Determine the [x, y] coordinate at the center of the cell enclosing the given text.  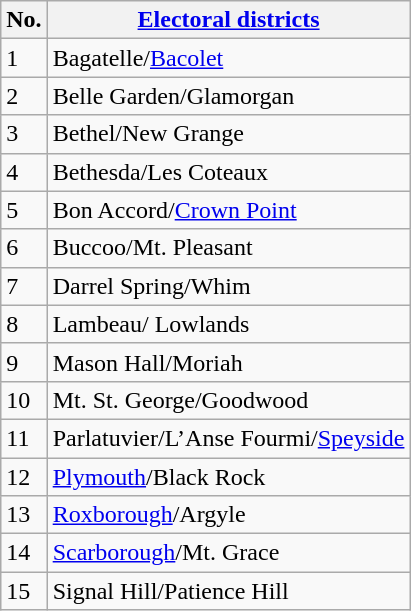
6 [24, 248]
Scarborough/Mt. Grace [228, 553]
Bon Accord/Crown Point [228, 210]
Electoral districts [228, 20]
Mt. St. George/Goodwood [228, 400]
Buccoo/Mt. Pleasant [228, 248]
5 [24, 210]
Bethel/New Grange [228, 134]
10 [24, 400]
Darrel Spring/Whim [228, 286]
1 [24, 58]
11 [24, 438]
7 [24, 286]
Parlatuvier/L’Anse Fourmi/Speyside [228, 438]
Plymouth/Black Rock [228, 477]
Roxborough/Argyle [228, 515]
Signal Hill/Patience Hill [228, 591]
Lambeau/ Lowlands [228, 324]
2 [24, 96]
14 [24, 553]
Mason Hall/Moriah [228, 362]
4 [24, 172]
No. [24, 20]
15 [24, 591]
8 [24, 324]
3 [24, 134]
13 [24, 515]
Bagatelle/Bacolet [228, 58]
Belle Garden/Glamorgan [228, 96]
12 [24, 477]
Bethesda/Les Coteaux [228, 172]
9 [24, 362]
